Provide the [X, Y] coordinate of the cell's center where the given text is located.  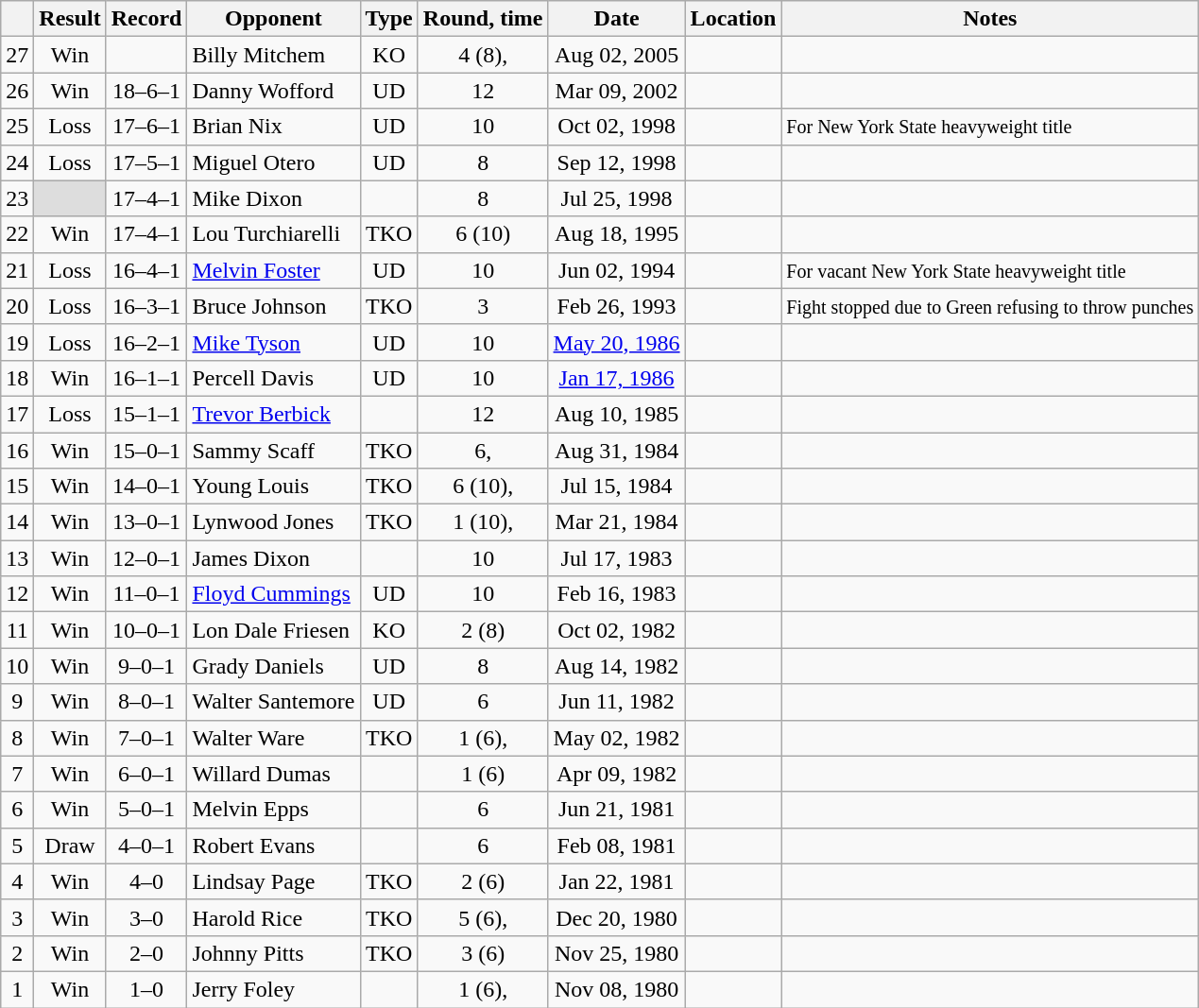
Notes [990, 19]
Fight stopped due to Green refusing to throw punches [990, 306]
16–2–1 [146, 342]
9 [17, 702]
20 [17, 306]
Aug 14, 1982 [616, 666]
Opponent [274, 19]
18–6–1 [146, 91]
17–5–1 [146, 162]
For vacant New York State heavyweight title [990, 270]
16–3–1 [146, 306]
13 [17, 558]
Aug 10, 1985 [616, 414]
9–0–1 [146, 666]
18 [17, 378]
Feb 26, 1993 [616, 306]
4–0–1 [146, 846]
Miguel Otero [274, 162]
3–0 [146, 917]
Mike Tyson [274, 342]
Sammy Scaff [274, 451]
16 [17, 451]
12–0–1 [146, 558]
Jun 02, 1994 [616, 270]
5 [17, 846]
Willard Dumas [274, 774]
Oct 02, 1998 [616, 127]
7 [17, 774]
Draw [70, 846]
Mar 09, 2002 [616, 91]
Jan 22, 1981 [616, 881]
1–0 [146, 989]
24 [17, 162]
6 (10) [483, 234]
Nov 25, 1980 [616, 953]
7–0–1 [146, 738]
Date [616, 19]
Sep 12, 1998 [616, 162]
Location [733, 19]
4–0 [146, 881]
Lindsay Page [274, 881]
Robert Evans [274, 846]
15 [17, 487]
Aug 18, 1995 [616, 234]
4 (8), [483, 55]
Lon Dale Friesen [274, 630]
Feb 08, 1981 [616, 846]
22 [17, 234]
4 [17, 881]
Dec 20, 1980 [616, 917]
Lynwood Jones [274, 522]
2–0 [146, 953]
13–0–1 [146, 522]
Jan 17, 1986 [616, 378]
6–0–1 [146, 774]
Result [70, 19]
For New York State heavyweight title [990, 127]
Billy Mitchem [274, 55]
Melvin Epps [274, 810]
23 [17, 198]
25 [17, 127]
Jun 21, 1981 [616, 810]
10–0–1 [146, 630]
1 (10), [483, 522]
Jul 15, 1984 [616, 487]
Danny Wofford [274, 91]
Brian Nix [274, 127]
James Dixon [274, 558]
27 [17, 55]
May 02, 1982 [616, 738]
Percell Davis [274, 378]
2 [17, 953]
Aug 31, 1984 [616, 451]
Young Louis [274, 487]
6, [483, 451]
Lou Turchiarelli [274, 234]
11–0–1 [146, 594]
26 [17, 91]
8–0–1 [146, 702]
Feb 16, 1983 [616, 594]
Apr 09, 1982 [616, 774]
5–0–1 [146, 810]
May 20, 1986 [616, 342]
Mike Dixon [274, 198]
Walter Santemore [274, 702]
15–0–1 [146, 451]
2 (8) [483, 630]
Bruce Johnson [274, 306]
1 (6) [483, 774]
17–6–1 [146, 127]
19 [17, 342]
1 [17, 989]
Johnny Pitts [274, 953]
14 [17, 522]
Oct 02, 1982 [616, 630]
Jul 17, 1983 [616, 558]
Melvin Foster [274, 270]
Jul 25, 1998 [616, 198]
Jun 11, 1982 [616, 702]
Record [146, 19]
Grady Daniels [274, 666]
Round, time [483, 19]
3 (6) [483, 953]
Mar 21, 1984 [616, 522]
2 (6) [483, 881]
15–1–1 [146, 414]
16–4–1 [146, 270]
11 [17, 630]
5 (6), [483, 917]
6 (10), [483, 487]
Aug 02, 2005 [616, 55]
14–0–1 [146, 487]
17 [17, 414]
Floyd Cummings [274, 594]
Type [389, 19]
Walter Ware [274, 738]
Harold Rice [274, 917]
Trevor Berbick [274, 414]
21 [17, 270]
Jerry Foley [274, 989]
16–1–1 [146, 378]
Nov 08, 1980 [616, 989]
